Capture the cell that displays the provided text and extract its (x, y) central coordinate. 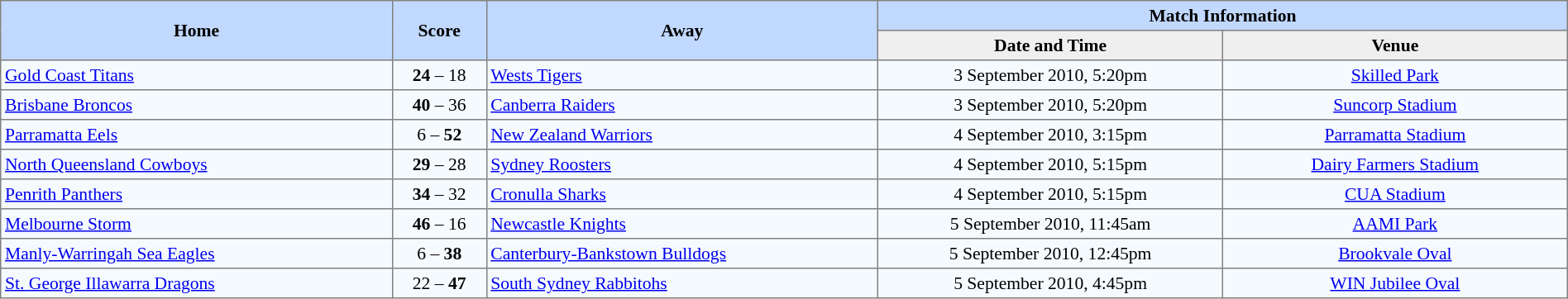
Canberra Raiders (682, 105)
Match Information (1223, 16)
24 – 18 (439, 75)
40 – 36 (439, 105)
29 – 28 (439, 164)
Suncorp Stadium (1394, 105)
Dairy Farmers Stadium (1394, 164)
Wests Tigers (682, 75)
North Queensland Cowboys (197, 164)
6 – 52 (439, 135)
St. George Illawarra Dragons (197, 283)
Parramatta Stadium (1394, 135)
Gold Coast Titans (197, 75)
New Zealand Warriors (682, 135)
5 September 2010, 12:45pm (1050, 254)
5 September 2010, 11:45am (1050, 224)
Venue (1394, 45)
Newcastle Knights (682, 224)
46 – 16 (439, 224)
Canterbury-Bankstown Bulldogs (682, 254)
Melbourne Storm (197, 224)
Brookvale Oval (1394, 254)
Date and Time (1050, 45)
AAMI Park (1394, 224)
Brisbane Broncos (197, 105)
Skilled Park (1394, 75)
South Sydney Rabbitohs (682, 283)
34 – 32 (439, 194)
Manly-Warringah Sea Eagles (197, 254)
Cronulla Sharks (682, 194)
Parramatta Eels (197, 135)
Away (682, 31)
6 – 38 (439, 254)
22 – 47 (439, 283)
CUA Stadium (1394, 194)
4 September 2010, 3:15pm (1050, 135)
Penrith Panthers (197, 194)
5 September 2010, 4:45pm (1050, 283)
WIN Jubilee Oval (1394, 283)
Home (197, 31)
Sydney Roosters (682, 164)
Score (439, 31)
